Scan for the cell matching the given text and deliver its (x, y) coordinate at center. 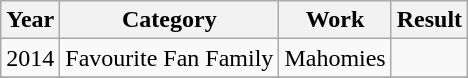
Result (429, 20)
Mahomies (335, 58)
Category (170, 20)
2014 (30, 58)
Work (335, 20)
Year (30, 20)
Favourite Fan Family (170, 58)
